Locate the cell with the specified text and output its [X, Y] center coordinate. 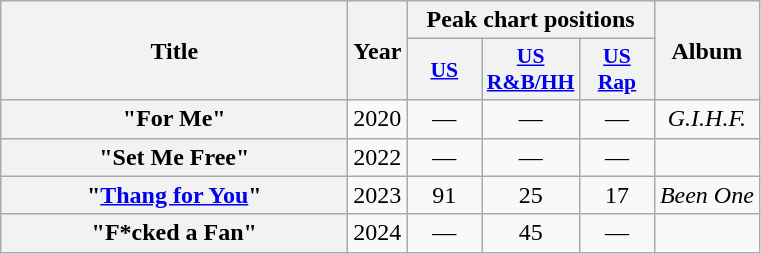
USRap [616, 70]
Year [378, 50]
Title [174, 50]
Peak chart positions [531, 20]
"For Me" [174, 119]
17 [616, 195]
"Thang for You" [174, 195]
"Set Me Free" [174, 157]
US [444, 70]
Album [706, 50]
Been One [706, 195]
45 [531, 233]
USR&B/HH [531, 70]
2024 [378, 233]
2020 [378, 119]
G.I.H.F. [706, 119]
2022 [378, 157]
25 [531, 195]
2023 [378, 195]
91 [444, 195]
"F*cked a Fan" [174, 233]
